From the cell containing the given text, extract its center point as [X, Y] coordinate. 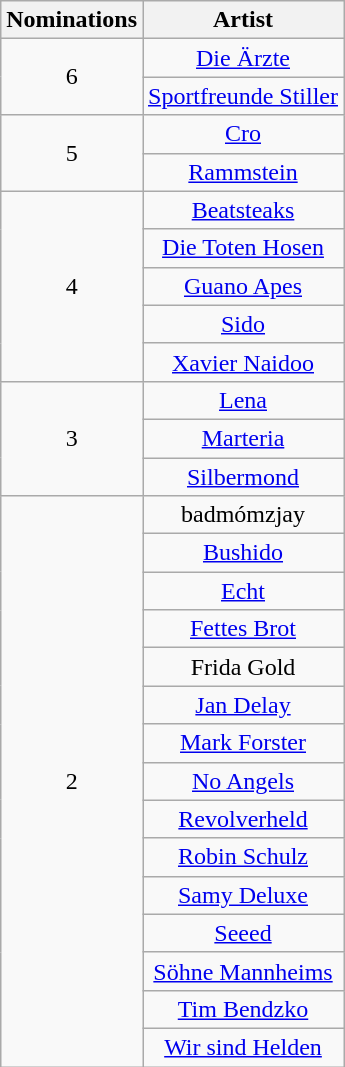
2 [72, 782]
Beatsteaks [242, 210]
Guano Apes [242, 286]
Die Toten Hosen [242, 248]
badmómzjay [242, 515]
Cro [242, 134]
Rammstein [242, 172]
Die Ärzte [242, 58]
Sportfreunde Stiller [242, 96]
Lena [242, 400]
Wir sind Helden [242, 1047]
Robin Schulz [242, 857]
Sido [242, 324]
Marteria [242, 438]
Bushido [242, 553]
Frida Gold [242, 667]
Artist [242, 20]
Söhne Mannheims [242, 971]
Fettes Brot [242, 629]
6 [72, 77]
Nominations [72, 20]
Seeed [242, 933]
No Angels [242, 781]
Jan Delay [242, 705]
Samy Deluxe [242, 895]
Xavier Naidoo [242, 362]
3 [72, 438]
5 [72, 153]
Tim Bendzko [242, 1009]
Echt [242, 591]
Silbermond [242, 477]
4 [72, 286]
Revolverheld [242, 819]
Mark Forster [242, 743]
